Scan for the cell matching the given text and deliver its (x, y) coordinate at center. 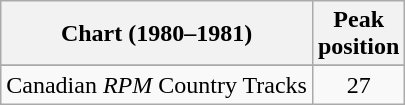
Peakposition (358, 34)
27 (358, 85)
Chart (1980–1981) (157, 34)
Canadian RPM Country Tracks (157, 85)
